Identify which cell holds the provided text, then report its (X, Y) central coordinate. 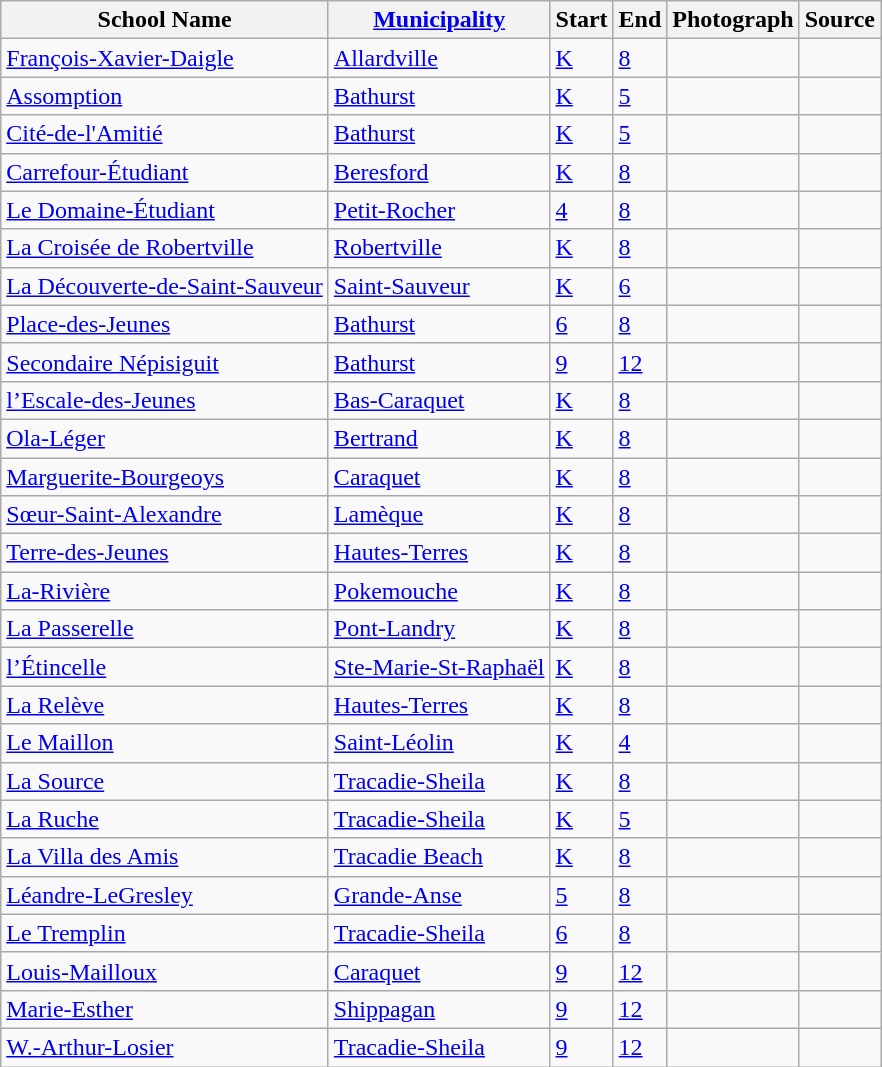
La Passerelle (165, 629)
Sœur-Saint-Alexandre (165, 515)
Tracadie Beach (439, 857)
La Croisée de Robertville (165, 248)
Saint-Léolin (439, 743)
Saint-Sauveur (439, 286)
Marie-Esther (165, 1009)
End (640, 20)
Marguerite-Bourgeoys (165, 477)
La Relève (165, 705)
Grande-Anse (439, 895)
Louis-Mailloux (165, 971)
Carrefour-Étudiant (165, 172)
La Découverte-de-Saint-Sauveur (165, 286)
W.-Arthur-Losier (165, 1047)
Place-des-Jeunes (165, 324)
La Villa des Amis (165, 857)
Ste-Marie-St-Raphaël (439, 667)
l’Étincelle (165, 667)
Le Domaine-Étudiant (165, 210)
Assomption (165, 96)
Pokemouche (439, 591)
La Source (165, 781)
Secondaire Népisiguit (165, 362)
Léandre-LeGresley (165, 895)
Pont-Landry (439, 629)
François-Xavier-Daigle (165, 58)
Terre-des-Jeunes (165, 553)
Municipality (439, 20)
Start (582, 20)
Robertville (439, 248)
Photograph (733, 20)
Ola-Léger (165, 438)
School Name (165, 20)
Shippagan (439, 1009)
Allardville (439, 58)
Source (840, 20)
Beresford (439, 172)
Le Tremplin (165, 933)
La-Rivière (165, 591)
Cité-de-l'Amitié (165, 134)
l’Escale-des-Jeunes (165, 400)
Petit-Rocher (439, 210)
Bas-Caraquet (439, 400)
La Ruche (165, 819)
Bertrand (439, 438)
Lamèque (439, 515)
Le Maillon (165, 743)
